Detect which cell encompasses the target text, then output its [x, y] center coordinate. 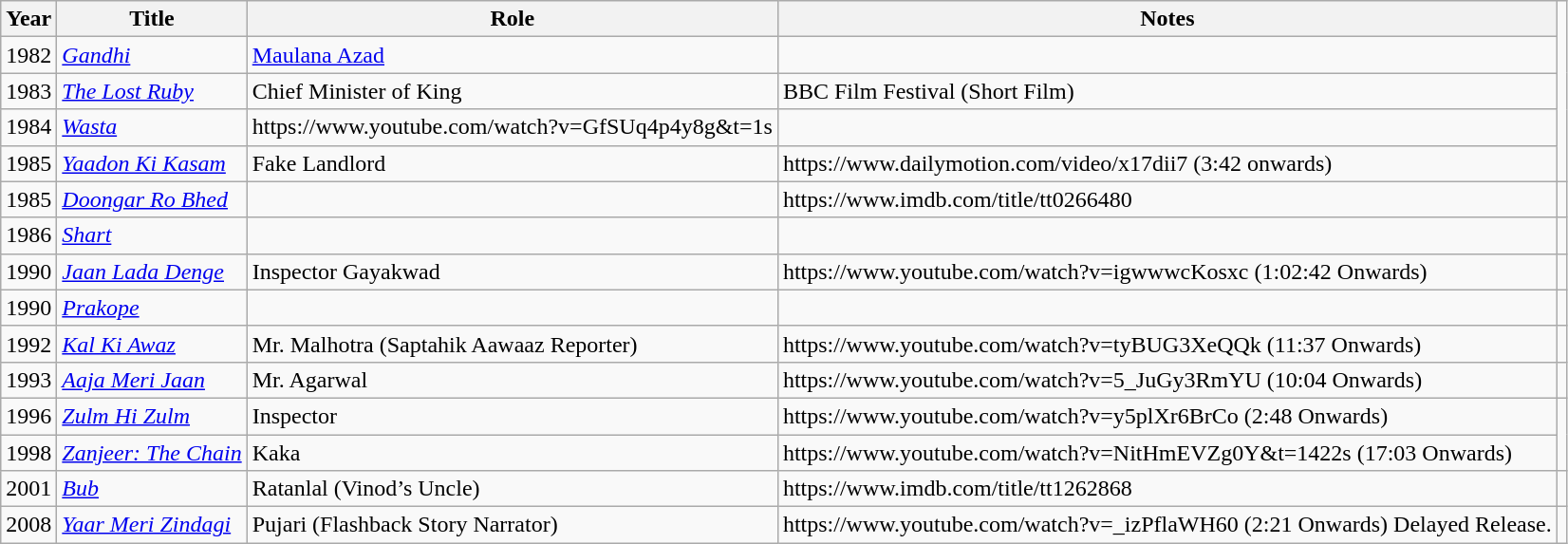
Yaar Meri Zindagi [152, 525]
Fake Landlord [513, 163]
1992 [28, 344]
Prakope [152, 308]
https://www.youtube.com/watch?v=GfSUq4p4y8g&t=1s [513, 127]
BBC Film Festival (Short Film) [1167, 91]
Pujari (Flashback Story Narrator) [513, 525]
https://www.imdb.com/title/tt1262868 [1167, 489]
1984 [28, 127]
Gandhi [152, 55]
Title [152, 19]
1983 [28, 91]
1982 [28, 55]
Zanjeer: The Chain [152, 453]
1986 [28, 235]
Role [513, 19]
Mr. Agarwal [513, 380]
2001 [28, 489]
Year [28, 19]
Shart [152, 235]
https://www.youtube.com/watch?v=NitHmEVZg0Y&t=1422s (17:03 Onwards) [1167, 453]
https://www.youtube.com/watch?v=igwwwcKosxc (1:02:42 Onwards) [1167, 272]
https://www.youtube.com/watch?v=_izPflaWH60 (2:21 Onwards) Delayed Release. [1167, 525]
Notes [1167, 19]
Aaja Meri Jaan [152, 380]
The Lost Ruby [152, 91]
Inspector [513, 416]
Chief Minister of King [513, 91]
Wasta [152, 127]
Yaadon Ki Kasam [152, 163]
https://www.imdb.com/title/tt0266480 [1167, 199]
Kaka [513, 453]
Doongar Ro Bhed [152, 199]
Ratanlal (Vinod’s Uncle) [513, 489]
Kal Ki Awaz [152, 344]
Bub [152, 489]
Inspector Gayakwad [513, 272]
Maulana Azad [513, 55]
1996 [28, 416]
Jaan Lada Denge [152, 272]
https://www.dailymotion.com/video/x17dii7 (3:42 onwards) [1167, 163]
1993 [28, 380]
2008 [28, 525]
https://www.youtube.com/watch?v=y5plXr6BrCo (2:48 Onwards) [1167, 416]
Mr. Malhotra (Saptahik Aawaaz Reporter) [513, 344]
Zulm Hi Zulm [152, 416]
https://www.youtube.com/watch?v=tyBUG3XeQQk (11:37 Onwards) [1167, 344]
1998 [28, 453]
https://www.youtube.com/watch?v=5_JuGy3RmYU (10:04 Onwards) [1167, 380]
